Identify which cell holds the provided text, then report its (x, y) central coordinate. 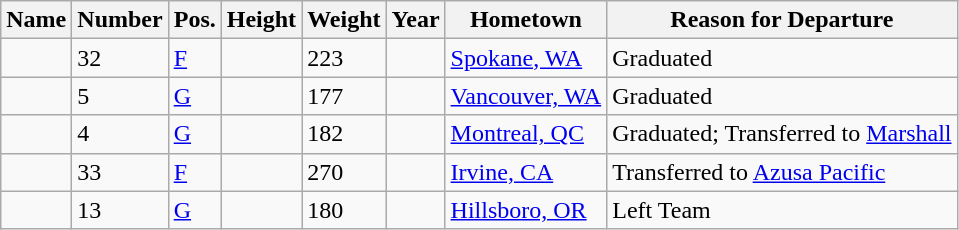
4 (120, 134)
182 (344, 134)
Name (36, 20)
Left Team (782, 210)
Vancouver, WA (526, 96)
Transferred to Azusa Pacific (782, 172)
Irvine, CA (526, 172)
Spokane, WA (526, 58)
Reason for Departure (782, 20)
Number (120, 20)
Graduated; Transferred to Marshall (782, 134)
Height (261, 20)
223 (344, 58)
13 (120, 210)
32 (120, 58)
270 (344, 172)
180 (344, 210)
Weight (344, 20)
5 (120, 96)
Hometown (526, 20)
Montreal, QC (526, 134)
Hillsboro, OR (526, 210)
177 (344, 96)
Year (416, 20)
Pos. (194, 20)
33 (120, 172)
